Detect which cell encompasses the target text, then output its [X, Y] center coordinate. 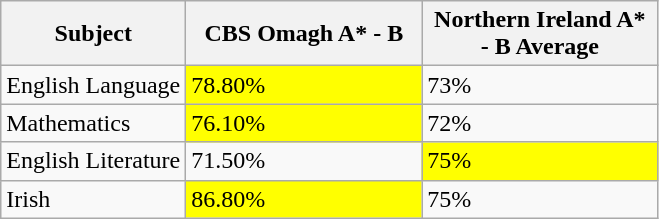
73% [540, 85]
CBS Omagh A* - B [304, 34]
78.80% [304, 85]
English Literature [94, 161]
Subject [94, 34]
71.50% [304, 161]
76.10% [304, 123]
72% [540, 123]
English Language [94, 85]
Mathematics [94, 123]
Irish [94, 199]
86.80% [304, 199]
Northern Ireland A* - B Average [540, 34]
